Identify which cell holds the provided text, then report its [X, Y] central coordinate. 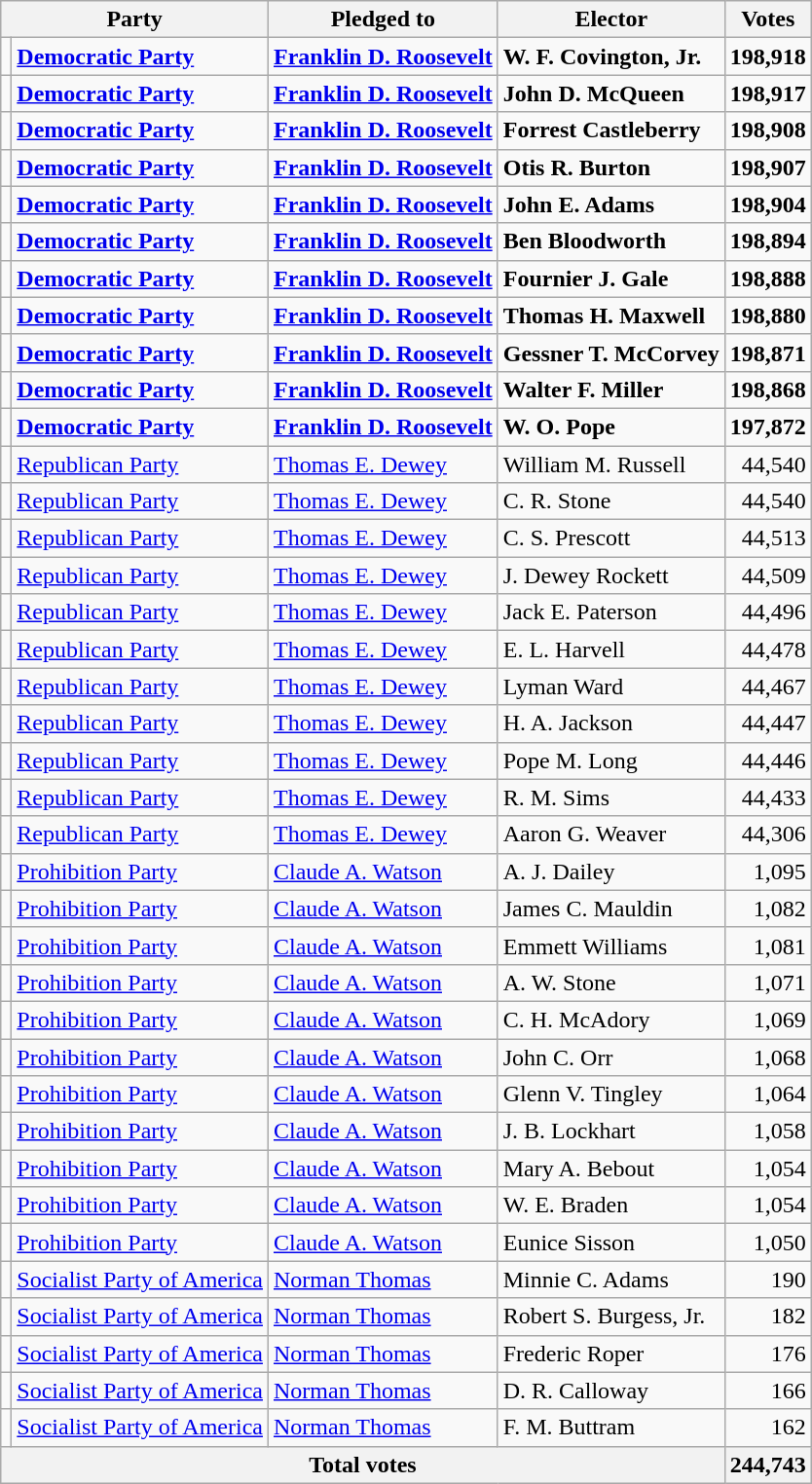
Emmett Williams [611, 946]
Pope M. Long [611, 761]
198,868 [767, 390]
1,068 [767, 1057]
E. L. Harvell [611, 649]
Party [134, 19]
J. Dewey Rockett [611, 575]
198,894 [767, 241]
John D. McQueen [611, 93]
1,071 [767, 983]
James C. Mauldin [611, 909]
John E. Adams [611, 204]
1,095 [767, 872]
166 [767, 1391]
D. R. Calloway [611, 1391]
J. B. Lockhart [611, 1132]
44,478 [767, 649]
R. M. Sims [611, 798]
198,871 [767, 352]
198,907 [767, 167]
Lyman Ward [611, 686]
44,433 [767, 798]
Pledged to [383, 19]
44,513 [767, 538]
44,509 [767, 575]
198,904 [767, 204]
182 [767, 1317]
44,306 [767, 835]
Ben Bloodworth [611, 241]
Gessner T. McCorvey [611, 352]
Fournier J. Gale [611, 278]
A. J. Dailey [611, 872]
162 [767, 1428]
44,446 [767, 761]
1,058 [767, 1132]
Eunice Sisson [611, 1243]
Walter F. Miller [611, 390]
Mary A. Bebout [611, 1169]
Forrest Castleberry [611, 130]
Aaron G. Weaver [611, 835]
W. E. Braden [611, 1206]
A. W. Stone [611, 983]
1,050 [767, 1243]
Total votes [362, 1465]
W. O. Pope [611, 427]
Jack E. Paterson [611, 612]
John C. Orr [611, 1057]
1,064 [767, 1094]
198,908 [767, 130]
C. S. Prescott [611, 538]
44,496 [767, 612]
Otis R. Burton [611, 167]
H. A. Jackson [611, 723]
William M. Russell [611, 464]
Thomas H. Maxwell [611, 315]
176 [767, 1354]
C. R. Stone [611, 501]
198,917 [767, 93]
1,081 [767, 946]
F. M. Buttram [611, 1428]
198,888 [767, 278]
1,082 [767, 909]
198,880 [767, 315]
Glenn V. Tingley [611, 1094]
Votes [767, 19]
1,069 [767, 1020]
190 [767, 1280]
C. H. McAdory [611, 1020]
Frederic Roper [611, 1354]
44,447 [767, 723]
244,743 [767, 1465]
Elector [611, 19]
197,872 [767, 427]
W. F. Covington, Jr. [611, 56]
198,918 [767, 56]
44,467 [767, 686]
Minnie C. Adams [611, 1280]
Robert S. Burgess, Jr. [611, 1317]
